Extract the [X, Y] coordinate from the center of the cell holding the provided text.  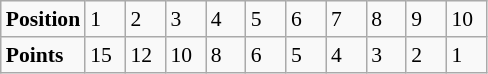
12 [145, 55]
Points [43, 55]
15 [105, 55]
7 [346, 19]
9 [426, 19]
Position [43, 19]
